Search for the cell housing the specified text and yield its [X, Y] center coordinate. 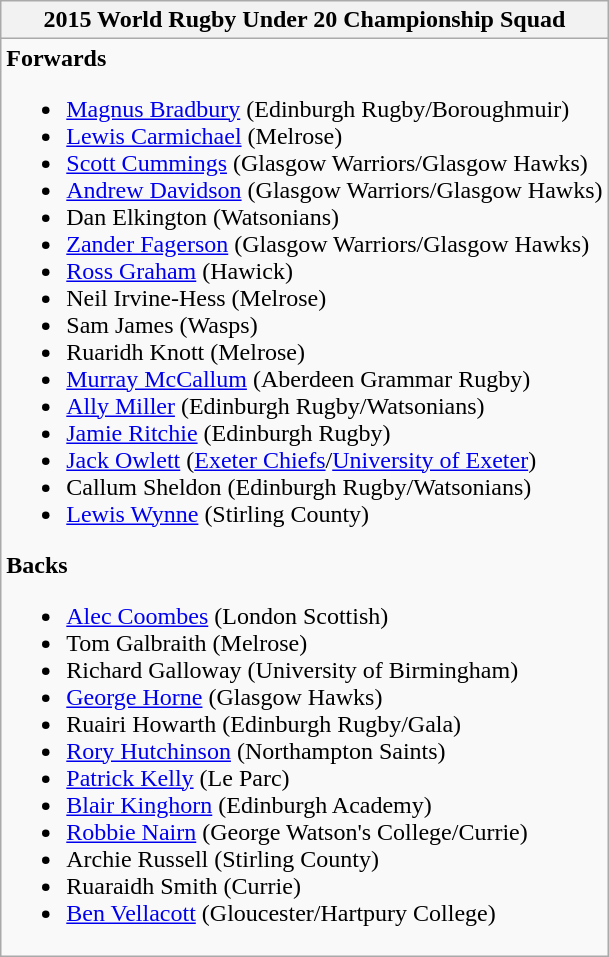
2015 World Rugby Under 20 Championship Squad [304, 20]
